Scan for the cell matching the given text and deliver its [x, y] coordinate at center. 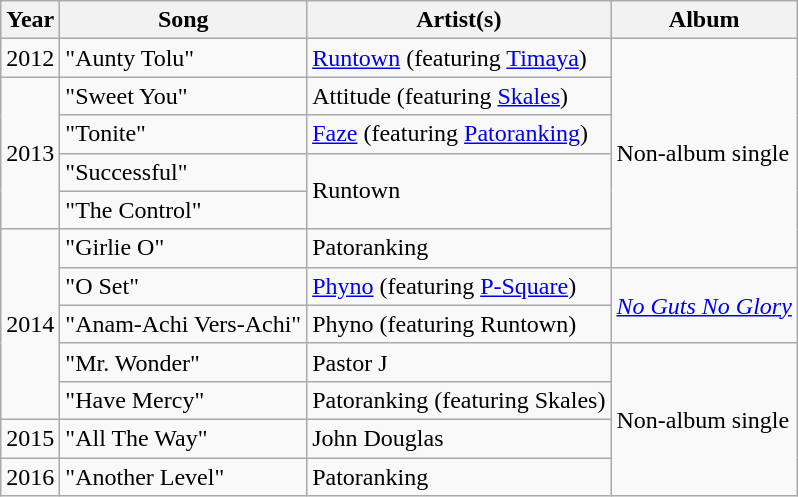
Runtown [459, 191]
Artist(s) [459, 20]
Faze (featuring Patoranking) [459, 134]
"O Set" [184, 286]
Song [184, 20]
"The Control" [184, 210]
John Douglas [459, 438]
"Another Level" [184, 477]
"Have Mercy" [184, 400]
Phyno (featuring Runtown) [459, 324]
"Aunty Tolu" [184, 58]
Album [704, 20]
Runtown (featuring Timaya) [459, 58]
"Successful" [184, 172]
No Guts No Glory [704, 305]
"All The Way" [184, 438]
"Tonite" [184, 134]
2016 [30, 477]
"Mr. Wonder" [184, 362]
"Sweet You" [184, 96]
2012 [30, 58]
"Anam-Achi Vers-Achi" [184, 324]
Year [30, 20]
Phyno (featuring P-Square) [459, 286]
Pastor J [459, 362]
Patoranking (featuring Skales) [459, 400]
Attitude (featuring Skales) [459, 96]
2015 [30, 438]
2013 [30, 153]
2014 [30, 324]
"Girlie O" [184, 248]
